Provide the [x, y] coordinate of the cell's center where the given text is located.  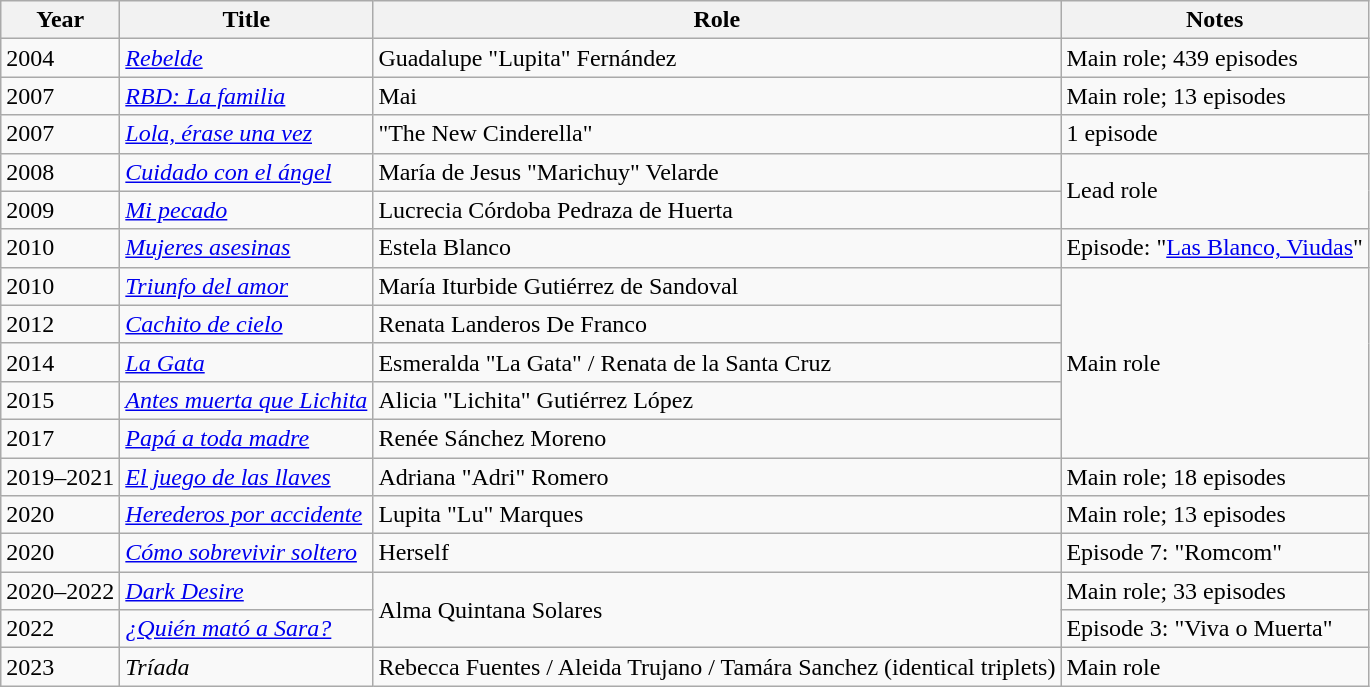
2004 [60, 58]
2020–2022 [60, 591]
Mi pecado [246, 210]
Notes [1214, 20]
Mai [717, 96]
Episode 3: "Viva o Muerta" [1214, 629]
2014 [60, 362]
Lupita "Lu" Marques [717, 515]
Lucrecia Córdoba Pedraza de Huerta [717, 210]
¿Quién mató a Sara? [246, 629]
2017 [60, 438]
Cómo sobrevivir soltero [246, 553]
Esmeralda "La Gata" / Renata de la Santa Cruz [717, 362]
Mujeres asesinas [246, 248]
Cuidado con el ángel [246, 172]
1 episode [1214, 134]
Main role; 33 episodes [1214, 591]
2019–2021 [60, 477]
María Iturbide Gutiérrez de Sandoval [717, 286]
Main role; 439 episodes [1214, 58]
Episode 7: "Romcom" [1214, 553]
2012 [60, 324]
Tríada [246, 667]
Role [717, 20]
"The New Cinderella" [717, 134]
2023 [60, 667]
2008 [60, 172]
Guadalupe "Lupita" Fernández [717, 58]
Alicia "Lichita" Gutiérrez López [717, 400]
Lead role [1214, 191]
María de Jesus "Marichuy" Velarde [717, 172]
2009 [60, 210]
Main role; 18 episodes [1214, 477]
Herederos por accidente [246, 515]
Rebelde [246, 58]
Cachito de cielo [246, 324]
Renata Landeros De Franco [717, 324]
Adriana "Adri" Romero [717, 477]
El juego de las llaves [246, 477]
Triunfo del amor [246, 286]
Herself [717, 553]
RBD: La familia [246, 96]
Alma Quintana Solares [717, 610]
Title [246, 20]
Rebecca Fuentes / Aleida Trujano / Tamára Sanchez (identical triplets) [717, 667]
La Gata [246, 362]
Year [60, 20]
Renée Sánchez Moreno [717, 438]
Lola, érase una vez [246, 134]
Episode: "Las Blanco, Viudas" [1214, 248]
Estela Blanco [717, 248]
Dark Desire [246, 591]
Papá a toda madre [246, 438]
2015 [60, 400]
Antes muerta que Lichita [246, 400]
2022 [60, 629]
